For the text-containing cell, return its midpoint in (x, y) coordinate format. 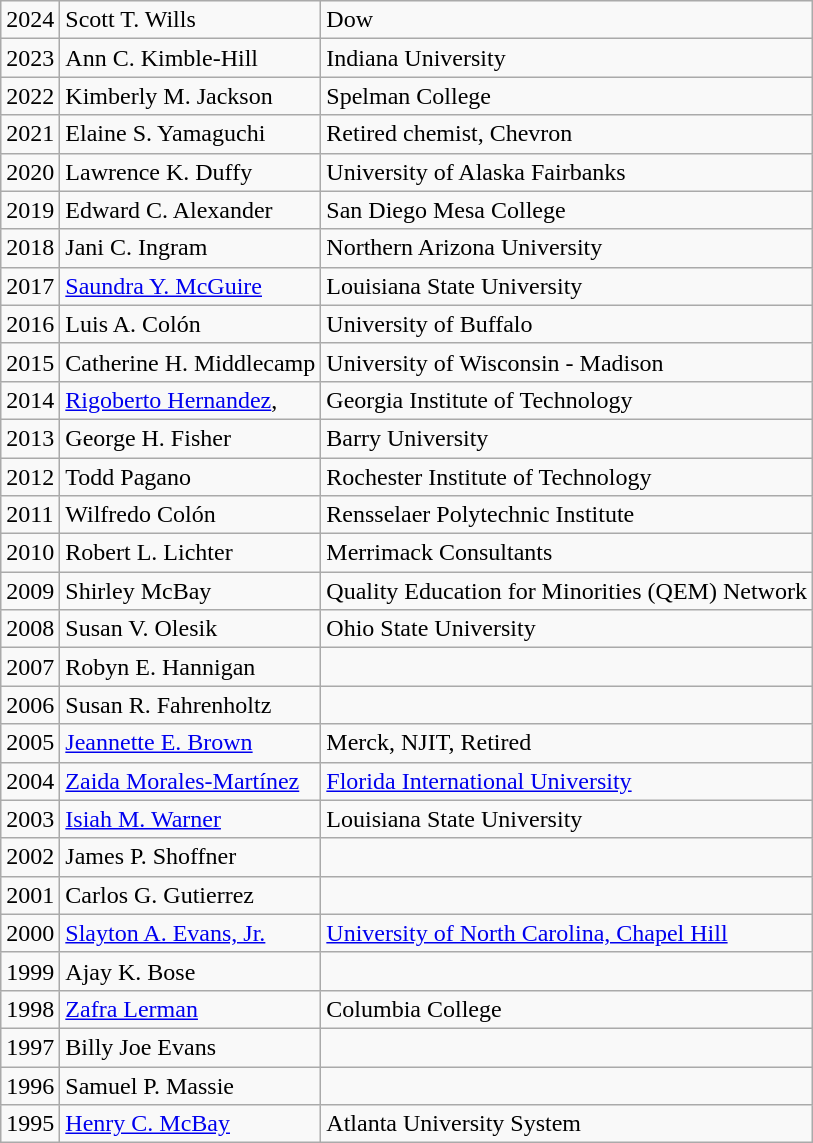
University of Buffalo (567, 324)
2023 (30, 58)
Spelman College (567, 96)
1995 (30, 1124)
Atlanta University System (567, 1124)
Merck, NJIT, Retired (567, 743)
Rochester Institute of Technology (567, 477)
Slayton A. Evans, Jr. (190, 933)
George H. Fisher (190, 438)
2005 (30, 743)
2004 (30, 781)
2010 (30, 553)
Retired chemist, Chevron (567, 134)
2002 (30, 857)
Lawrence K. Duffy (190, 172)
San Diego Mesa College (567, 210)
Wilfredo Colón (190, 515)
1999 (30, 971)
Carlos G. Gutierrez (190, 895)
2016 (30, 324)
Indiana University (567, 58)
Ohio State University (567, 629)
2020 (30, 172)
Ajay K. Bose (190, 971)
2012 (30, 477)
Northern Arizona University (567, 248)
2009 (30, 591)
Zafra Lerman (190, 1009)
2015 (30, 362)
2006 (30, 705)
Quality Education for Minorities (QEM) Network (567, 591)
Rensselaer Polytechnic Institute (567, 515)
1996 (30, 1085)
2001 (30, 895)
Edward C. Alexander (190, 210)
2000 (30, 933)
2003 (30, 819)
Susan R. Fahrenholtz (190, 705)
2007 (30, 667)
2022 (30, 96)
Henry C. McBay (190, 1124)
Luis A. Colón (190, 324)
Barry University (567, 438)
University of North Carolina, Chapel Hill (567, 933)
Robert L. Lichter (190, 553)
University of Wisconsin - Madison (567, 362)
2014 (30, 400)
Florida International University (567, 781)
Billy Joe Evans (190, 1047)
2021 (30, 134)
Samuel P. Massie (190, 1085)
Scott T. Wills (190, 20)
1997 (30, 1047)
2008 (30, 629)
Saundra Y. McGuire (190, 286)
Robyn E. Hannigan (190, 667)
Georgia Institute of Technology (567, 400)
Kimberly M. Jackson (190, 96)
1998 (30, 1009)
Jani C. Ingram (190, 248)
Todd Pagano (190, 477)
Columbia College (567, 1009)
2013 (30, 438)
Rigoberto Hernandez, (190, 400)
University of Alaska Fairbanks (567, 172)
Catherine H. Middlecamp (190, 362)
Dow (567, 20)
Ann C. Kimble-Hill (190, 58)
2017 (30, 286)
Shirley McBay (190, 591)
2011 (30, 515)
Susan V. Olesik (190, 629)
2019 (30, 210)
2024 (30, 20)
Merrimack Consultants (567, 553)
Zaida Morales-Martínez (190, 781)
James P. Shoffner (190, 857)
Elaine S. Yamaguchi (190, 134)
2018 (30, 248)
Isiah M. Warner (190, 819)
Jeannette E. Brown (190, 743)
